Return (x, y) of the center of cell containing provided text 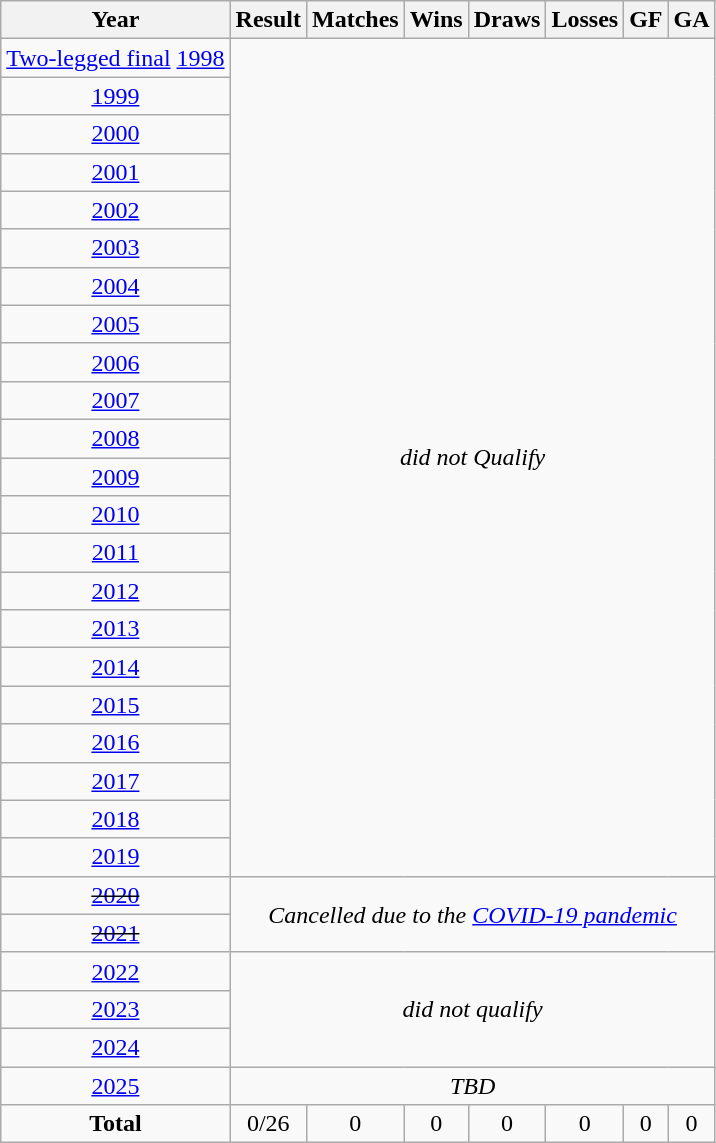
did not Qualify (472, 458)
GF (646, 20)
did not qualify (472, 1009)
2016 (116, 743)
Wins (436, 20)
2012 (116, 591)
2020 (116, 895)
Cancelled due to the COVID-19 pandemic (472, 914)
2018 (116, 819)
TBD (472, 1085)
2021 (116, 933)
2022 (116, 971)
Losses (585, 20)
2000 (116, 134)
2004 (116, 286)
2003 (116, 248)
2005 (116, 324)
2007 (116, 400)
2011 (116, 553)
2017 (116, 781)
GA (692, 20)
2010 (116, 515)
Two-legged final 1998 (116, 58)
Matches (355, 20)
0/26 (268, 1124)
2023 (116, 1009)
2015 (116, 705)
2013 (116, 629)
2025 (116, 1085)
2008 (116, 438)
2019 (116, 857)
Year (116, 20)
2024 (116, 1047)
2014 (116, 667)
2006 (116, 362)
2001 (116, 172)
Draws (507, 20)
Total (116, 1124)
Result (268, 20)
2009 (116, 477)
1999 (116, 96)
2002 (116, 210)
